Search for the cell housing the specified text and yield its [x, y] center coordinate. 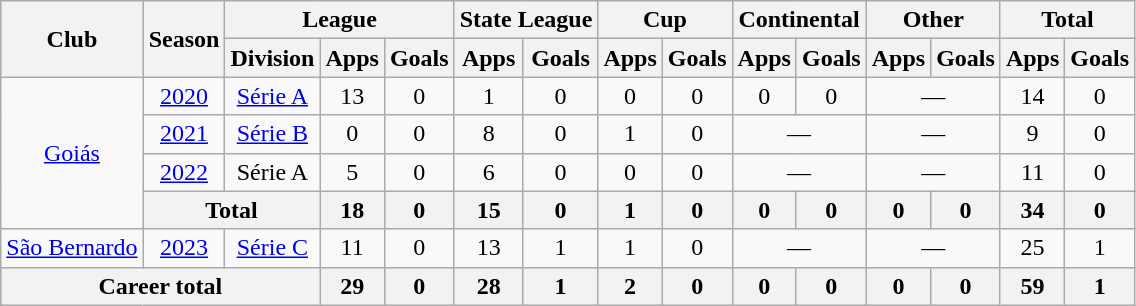
15 [488, 210]
9 [1032, 134]
2 [630, 286]
6 [488, 172]
29 [352, 286]
Série C [272, 248]
São Bernardo [72, 248]
28 [488, 286]
8 [488, 134]
Division [272, 58]
Other [933, 20]
25 [1032, 248]
Série B [272, 134]
14 [1032, 96]
2021 [184, 134]
2023 [184, 248]
League [340, 20]
State League [526, 20]
Cup [665, 20]
2022 [184, 172]
Goiás [72, 153]
18 [352, 210]
Club [72, 39]
Career total [160, 286]
59 [1032, 286]
Continental [799, 20]
34 [1032, 210]
5 [352, 172]
Season [184, 39]
2020 [184, 96]
